Search for the cell housing the specified text and yield its [X, Y] center coordinate. 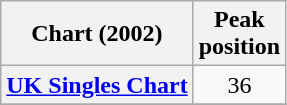
36 [239, 85]
Chart (2002) [97, 34]
Peakposition [239, 34]
UK Singles Chart [97, 85]
